Locate the cell with the specified text and output its (x, y) center coordinate. 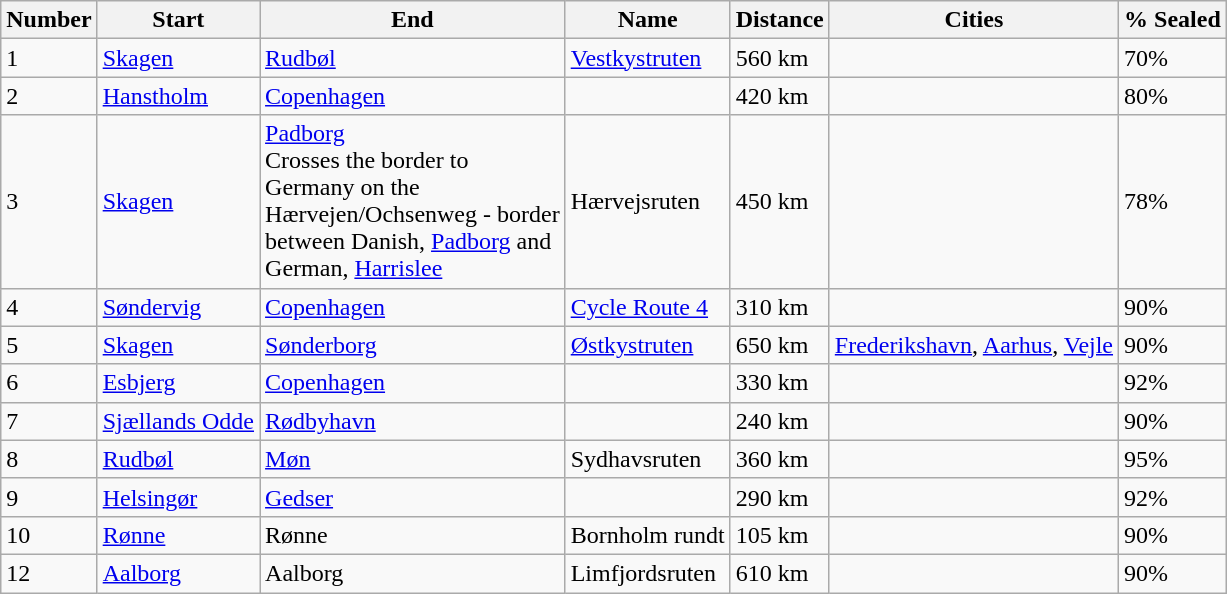
80% (1173, 96)
290 km (780, 497)
5 (49, 345)
70% (1173, 58)
4 (49, 307)
PadborgCrosses the border toGermany on theHærvejen/Ochsenweg - borderbetween Danish, Padborg andGerman, Harrislee (413, 202)
360 km (780, 459)
95% (1173, 459)
78% (1173, 202)
Søndervig (178, 307)
Gedser (413, 497)
12 (49, 573)
Sydhavsruten (648, 459)
Sjællands Odde (178, 421)
Østkystruten (648, 345)
240 km (780, 421)
Name (648, 20)
310 km (780, 307)
8 (49, 459)
End (413, 20)
610 km (780, 573)
560 km (780, 58)
330 km (780, 383)
% Sealed (1173, 20)
105 km (780, 535)
Møn (413, 459)
Start (178, 20)
Esbjerg (178, 383)
10 (49, 535)
Vestkystruten (648, 58)
Hanstholm (178, 96)
650 km (780, 345)
Distance (780, 20)
Bornholm rundt (648, 535)
Helsingør (178, 497)
Cities (974, 20)
Rødbyhavn (413, 421)
2 (49, 96)
Hærvejsruten (648, 202)
Cycle Route 4 (648, 307)
Frederikshavn, Aarhus, Vejle (974, 345)
450 km (780, 202)
1 (49, 58)
9 (49, 497)
6 (49, 383)
Sønderborg (413, 345)
7 (49, 421)
Limfjordsruten (648, 573)
420 km (780, 96)
Number (49, 20)
3 (49, 202)
